Determine the [X, Y] coordinate at the center of the cell enclosing the given text.  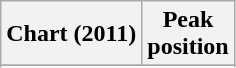
Chart (2011) [72, 34]
Peak position [188, 34]
